From the cell containing the given text, extract its center point as [X, Y] coordinate. 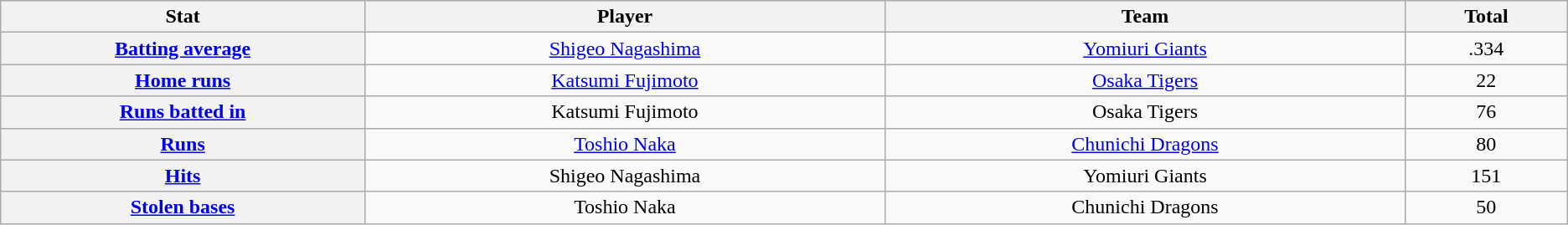
Runs batted in [183, 112]
Runs [183, 144]
Player [625, 17]
151 [1486, 176]
Home runs [183, 80]
Team [1144, 17]
Stat [183, 17]
Stolen bases [183, 207]
Hits [183, 176]
80 [1486, 144]
Batting average [183, 49]
76 [1486, 112]
Total [1486, 17]
.334 [1486, 49]
22 [1486, 80]
50 [1486, 207]
